For the text-containing cell, return its midpoint in [X, Y] coordinate format. 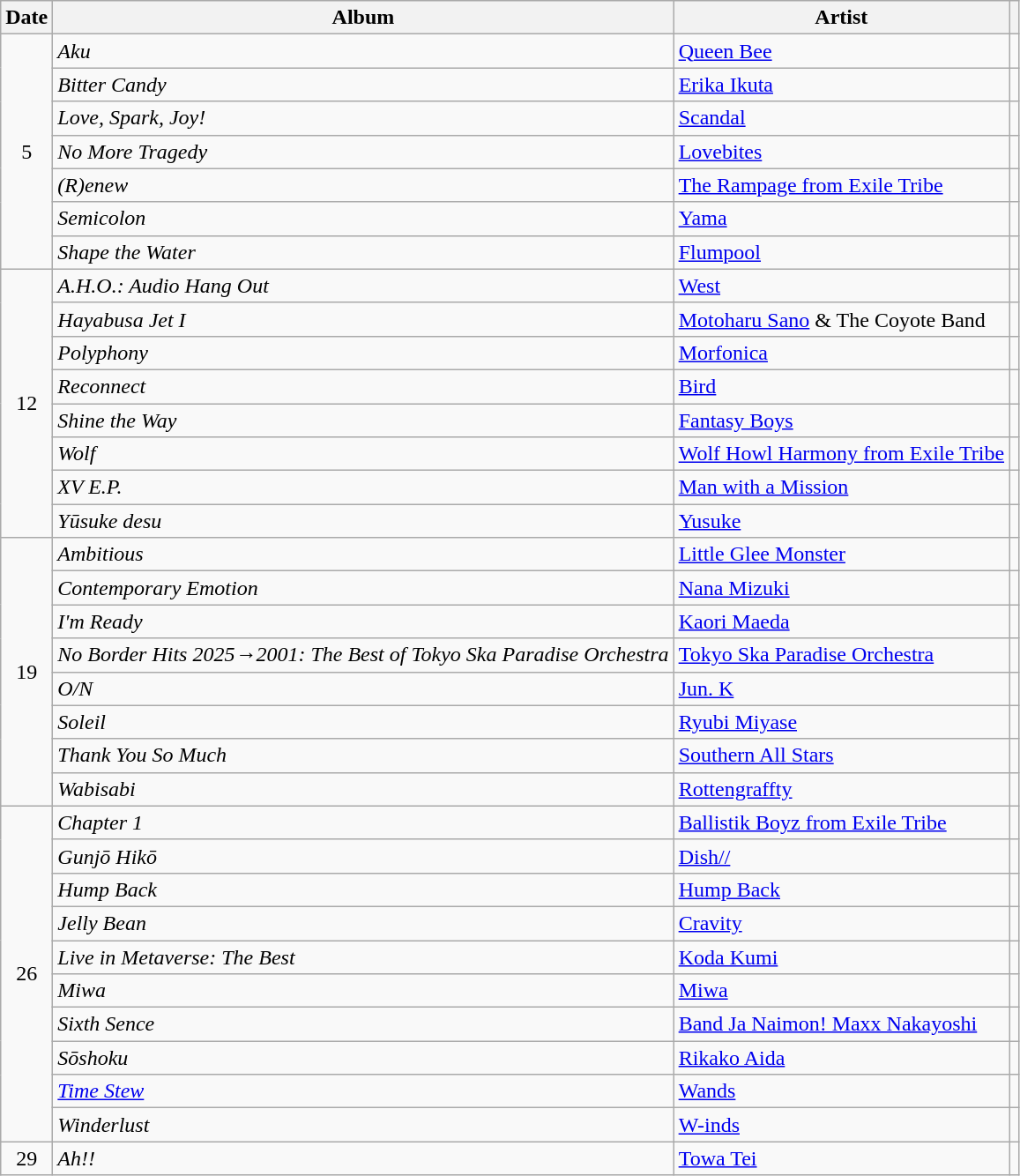
Kaori Maeda [841, 621]
Fantasy Boys [841, 421]
Man with a Mission [841, 488]
29 [26, 1158]
Sōshoku [363, 1058]
Nana Mizuki [841, 588]
5 [26, 152]
Yusuke [841, 521]
The Rampage from Exile Tribe [841, 185]
(R)enew [363, 185]
No Border Hits 2025→2001: The Best of Tokyo Ska Paradise Orchestra [363, 655]
Lovebites [841, 152]
Semicolon [363, 219]
Soleil [363, 722]
Morfonica [841, 353]
19 [26, 672]
26 [26, 973]
Ambitious [363, 555]
Dish// [841, 856]
XV E.P. [363, 488]
Wolf [363, 454]
Rikako Aida [841, 1058]
Hayabusa Jet I [363, 319]
Aku [363, 51]
Tokyo Ska Paradise Orchestra [841, 655]
Reconnect [363, 386]
Ballistik Boyz from Exile Tribe [841, 822]
Jun. K [841, 688]
Bird [841, 386]
Ryubi Miyase [841, 722]
Thank You So Much [363, 755]
O/N [363, 688]
Scandal [841, 118]
Koda Kumi [841, 956]
Band Ja Naimon! Maxx Nakayoshi [841, 1024]
Wabisabi [363, 789]
Contemporary Emotion [363, 588]
Sixth Sence [363, 1024]
Chapter 1 [363, 822]
Shine the Way [363, 421]
Jelly Bean [363, 923]
Wolf Howl Harmony from Exile Tribe [841, 454]
I'm Ready [363, 621]
Date [26, 18]
Wands [841, 1091]
Ah!! [363, 1158]
Southern All Stars [841, 755]
Little Glee Monster [841, 555]
No More Tragedy [363, 152]
Motoharu Sano & The Coyote Band [841, 319]
Bitter Candy [363, 85]
Erika Ikuta [841, 85]
Yūsuke desu [363, 521]
West [841, 286]
Live in Metaverse: The Best [363, 956]
Yama [841, 219]
Love, Spark, Joy! [363, 118]
Shape the Water [363, 252]
12 [26, 403]
Flumpool [841, 252]
A.H.O.: Audio Hang Out [363, 286]
Towa Tei [841, 1158]
Time Stew [363, 1091]
Winderlust [363, 1125]
W-inds [841, 1125]
Cravity [841, 923]
Rottengraffty [841, 789]
Queen Bee [841, 51]
Album [363, 18]
Gunjō Hikō [363, 856]
Artist [841, 18]
Polyphony [363, 353]
